Capture the cell that displays the provided text and extract its (X, Y) central coordinate. 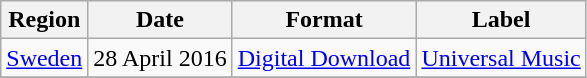
Sweden (44, 58)
28 April 2016 (160, 58)
Universal Music (501, 58)
Format (324, 20)
Date (160, 20)
Region (44, 20)
Digital Download (324, 58)
Label (501, 20)
